Search for the cell housing the specified text and yield its [x, y] center coordinate. 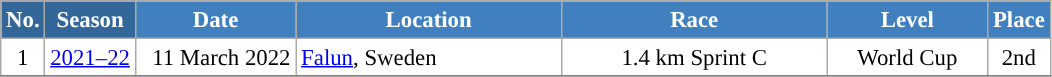
Race [694, 20]
Level [908, 20]
2nd [1019, 58]
Season [90, 20]
No. [23, 20]
World Cup [908, 58]
1 [23, 58]
Date [216, 20]
Location [429, 20]
1.4 km Sprint C [694, 58]
2021–22 [90, 58]
Falun, Sweden [429, 58]
Place [1019, 20]
11 March 2022 [216, 58]
